Output the (X, Y) coordinate of the center of the cell containing the given text.  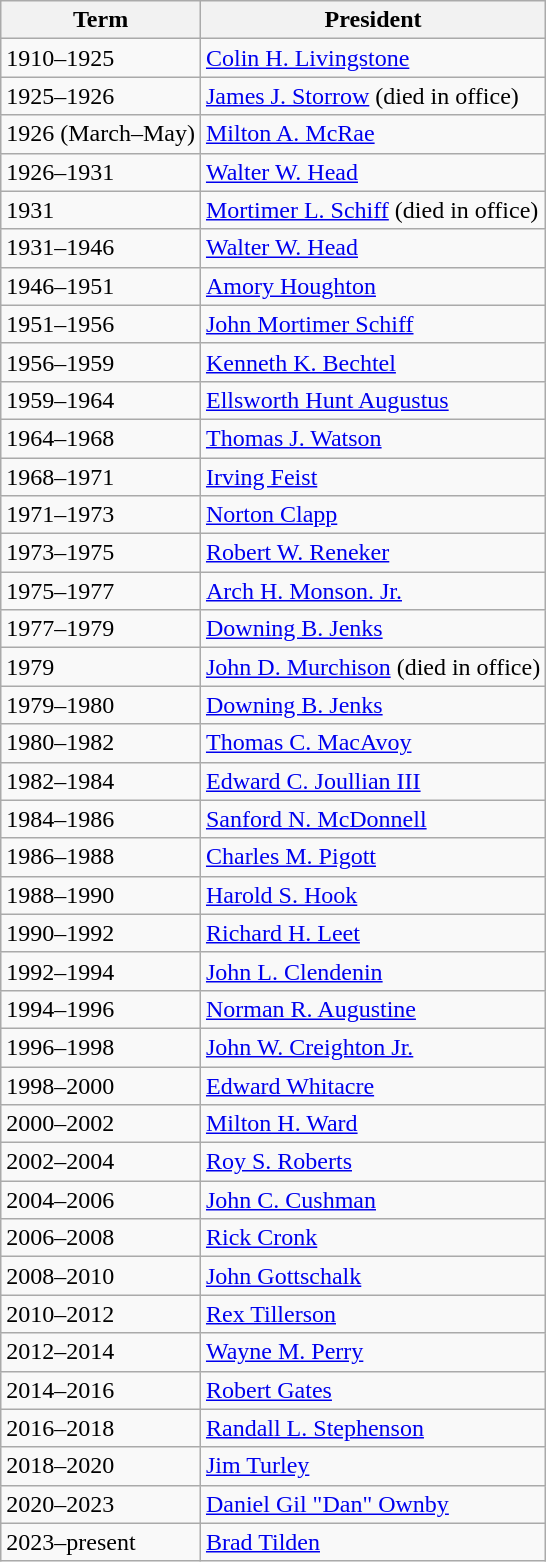
1951–1956 (101, 324)
Rex Tillerson (372, 1314)
Edward C. Joullian III (372, 781)
1971–1973 (101, 515)
Mortimer L. Schiff (died in office) (372, 210)
1982–1984 (101, 781)
1996–1998 (101, 1047)
Thomas C. MacAvoy (372, 743)
President (372, 20)
Irving Feist (372, 477)
John L. Clendenin (372, 971)
Jim Turley (372, 1466)
2014–2016 (101, 1390)
1910–1925 (101, 58)
1926 (March–May) (101, 134)
1968–1971 (101, 477)
Ellsworth Hunt Augustus (372, 400)
Amory Houghton (372, 286)
Colin H. Livingstone (372, 58)
John Gottschalk (372, 1276)
John D. Murchison (died in office) (372, 667)
1926–1931 (101, 172)
1975–1977 (101, 591)
Term (101, 20)
2008–2010 (101, 1276)
2010–2012 (101, 1314)
Rick Cronk (372, 1238)
1994–1996 (101, 1009)
2018–2020 (101, 1466)
John C. Cushman (372, 1200)
1925–1926 (101, 96)
Arch H. Monson. Jr. (372, 591)
Thomas J. Watson (372, 438)
1992–1994 (101, 971)
Milton A. McRae (372, 134)
1956–1959 (101, 362)
2000–2002 (101, 1124)
Robert Gates (372, 1390)
1979 (101, 667)
Brad Tilden (372, 1542)
Randall L. Stephenson (372, 1428)
1964–1968 (101, 438)
2016–2018 (101, 1428)
Kenneth K. Bechtel (372, 362)
Norton Clapp (372, 515)
1973–1975 (101, 553)
1931–1946 (101, 248)
1980–1982 (101, 743)
Richard H. Leet (372, 933)
2012–2014 (101, 1352)
1990–1992 (101, 933)
Harold S. Hook (372, 895)
Daniel Gil "Dan" Ownby (372, 1504)
John W. Creighton Jr. (372, 1047)
1946–1951 (101, 286)
2006–2008 (101, 1238)
1986–1988 (101, 857)
1998–2000 (101, 1085)
1931 (101, 210)
2002–2004 (101, 1162)
Edward Whitacre (372, 1085)
1959–1964 (101, 400)
John Mortimer Schiff (372, 324)
Norman R. Augustine (372, 1009)
1988–1990 (101, 895)
Sanford N. McDonnell (372, 819)
James J. Storrow (died in office) (372, 96)
2020–2023 (101, 1504)
Milton H. Ward (372, 1124)
Roy S. Roberts (372, 1162)
Charles M. Pigott (372, 857)
1977–1979 (101, 629)
1984–1986 (101, 819)
1979–1980 (101, 705)
2023–present (101, 1542)
Robert W. Reneker (372, 553)
2004–2006 (101, 1200)
Wayne M. Perry (372, 1352)
